For the text-containing cell, return its midpoint in [X, Y] coordinate format. 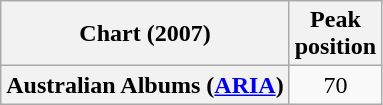
70 [335, 85]
Chart (2007) [145, 34]
Peakposition [335, 34]
Australian Albums (ARIA) [145, 85]
